Pinpoint the cell where the given text exists, returning its [X, Y] midpoint coordinate. 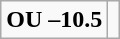
OU –10.5 [54, 19]
